Identify which cell holds the provided text, then report its (X, Y) central coordinate. 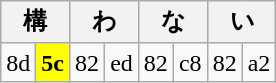
a2 (259, 62)
5c (53, 62)
な (172, 22)
ed (122, 62)
わ (104, 22)
い (242, 22)
8d (18, 62)
c8 (190, 62)
構 (36, 22)
